Pinpoint the cell where the given text exists, returning its (X, Y) midpoint coordinate. 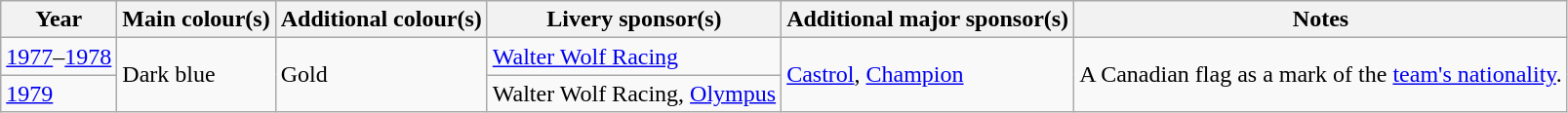
1977–1978 (59, 56)
Main colour(s) (196, 19)
A Canadian flag as a mark of the team's nationality. (1321, 75)
Dark blue (196, 75)
Additional major sponsor(s) (928, 19)
Livery sponsor(s) (634, 19)
Year (59, 19)
Walter Wolf Racing, Olympus (634, 94)
Walter Wolf Racing (634, 56)
Gold (381, 75)
Notes (1321, 19)
Additional colour(s) (381, 19)
1979 (59, 94)
Castrol, Champion (928, 75)
